From the cell containing the given text, extract its center point as (x, y) coordinate. 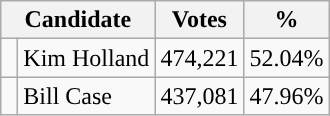
47.96% (286, 96)
Votes (200, 20)
52.04% (286, 58)
Kim Holland (86, 58)
437,081 (200, 96)
Candidate (78, 20)
Bill Case (86, 96)
474,221 (200, 58)
% (286, 20)
